Identify which cell holds the provided text, then report its [x, y] central coordinate. 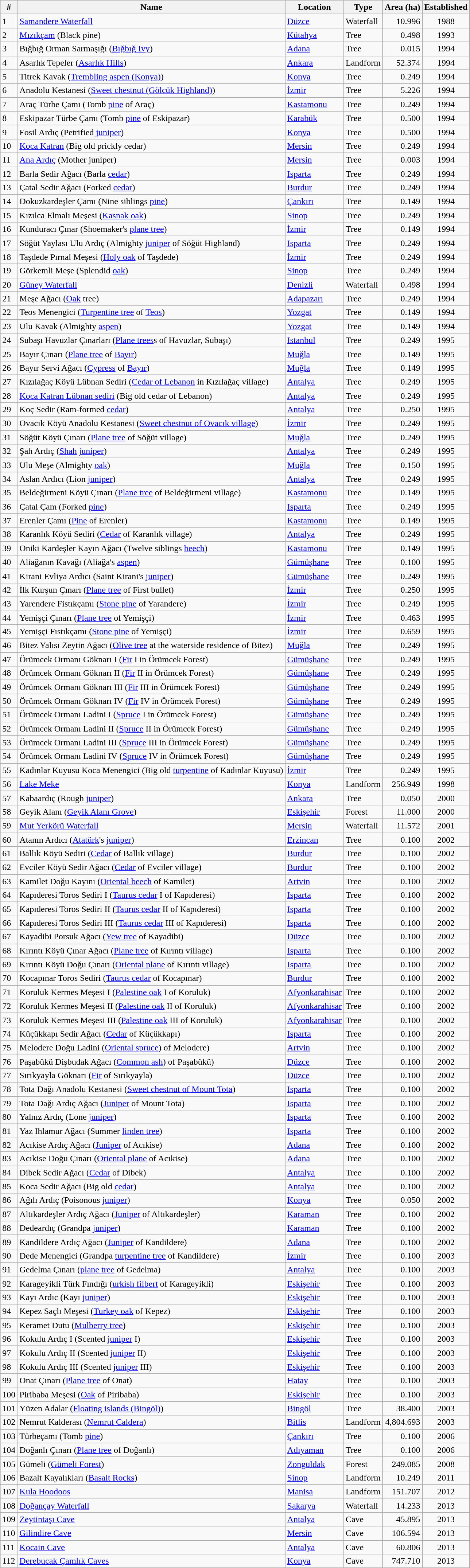
12 [9, 174]
75 [9, 1048]
Örümcek Ormanı Ladini III (Spruce III in Örümcek Forest) [151, 742]
Türbeçamı (Tomb pine) [151, 1436]
Acıkise Ardıç Ağacı (Juniper of Acıkise) [151, 1145]
65 [9, 909]
Örümcek Ormanı Göknarı I (Fir I in Örümcek Forest) [151, 659]
80 [9, 1117]
Örümcek Ormanı Göknarı III (Fir III in Örümcek Forest) [151, 687]
Örümcek Ormanı Göknarı IV (Fir IV in Örümcek Forest) [151, 701]
Kokulu Ardıç III (Scented juniper III) [151, 1367]
Güney Waterfall [151, 285]
Kocain Cave [151, 1547]
86 [9, 1200]
Asarlık Tepeler (Asarlık Hills) [151, 63]
Yaz Ihlamur Ağacı (Summer linden tree) [151, 1131]
Area (ha) [403, 7]
3 [9, 49]
Ana Ardıç (Mother juniper) [151, 160]
Kızılca Elmalı Meşesi (Kasnak oak) [151, 215]
Mızıkçam (Black pine) [151, 35]
111 [9, 1547]
89 [9, 1242]
Dibek Sedir Ağacı (Cedar of Dibek) [151, 1173]
59 [9, 826]
Kütahya [314, 35]
Görkemli Meşe (Splendid oak) [151, 271]
Zonguldak [314, 1464]
50 [9, 701]
104 [9, 1450]
Bığbığ Orman Sarmaşığı (Bığbığ Ivy) [151, 49]
46 [9, 645]
Çatal Sedir Ağacı (Forked cedar) [151, 188]
Piribaba Meşesi (Oak of Piribaba) [151, 1395]
Aslan Ardıcı (Lion juniper) [151, 479]
30 [9, 424]
31 [9, 437]
44 [9, 618]
56 [9, 784]
Kunduracı Çınar (Shoemaker's plane tree) [151, 229]
Name [151, 7]
Erzincan [314, 839]
Kokulu Ardıç I (Scented juniper I) [151, 1339]
Bingöl [314, 1408]
72 [9, 1006]
38.400 [403, 1408]
Samandere Waterfall [151, 21]
21 [9, 299]
8 [9, 118]
96 [9, 1339]
11 [9, 160]
22 [9, 312]
1998 [446, 784]
52 [9, 729]
# [9, 7]
102 [9, 1422]
1988 [446, 21]
106.594 [403, 1533]
Ulu Kavak (Almighty aspen) [151, 326]
64 [9, 895]
16 [9, 229]
95 [9, 1325]
Dedeardıç (Grandpa juniper) [151, 1228]
747.710 [403, 1561]
52.374 [403, 63]
103 [9, 1436]
2008 [446, 1464]
Yüzen Adalar (Floating islands (Bingöl)) [151, 1408]
Yemişçi Fıstıkçamı (Stone pine of Yemişçi) [151, 632]
Lake Meke [151, 784]
Karanlık Köyü Sediri (Cedar of Karanlık village) [151, 534]
Örümcek Ormanı Ladini II (Spruce II in Örümcek Forest) [151, 729]
36 [9, 507]
54 [9, 756]
87 [9, 1214]
51 [9, 715]
Koç Sedir (Ram-formed cedar) [151, 410]
29 [9, 410]
4 [9, 63]
18 [9, 257]
39 [9, 548]
2001 [446, 826]
63 [9, 881]
47 [9, 659]
81 [9, 1131]
Kepez Saçlı Meşesi (Turkey oak of Kepez) [151, 1311]
37 [9, 520]
77 [9, 1076]
Teos Menengici (Turpentine tree of Teos) [151, 312]
Fosil Ardıç (Petrified juniper) [151, 132]
106 [9, 1478]
6 [9, 90]
110 [9, 1533]
45 [9, 632]
Paşabükü Dişbudak Ağacı (Common ash) of Paşabükü) [151, 1062]
Aliağanın Kavağı (Aliağa's aspen) [151, 562]
Kayı Ardıc (Kayı juniper) [151, 1298]
38 [9, 534]
70 [9, 978]
27 [9, 382]
Ulu Meşe (Almighty oak) [151, 465]
Kırıntı Köyü Doğu Çınarı (Oriental plane of Kırıntı village) [151, 964]
Yarendere Fistıkçamı (Stone pine of Yarandere) [151, 604]
Dede Menengici (Grandpa turpentine tree of Kandildere) [151, 1256]
Bitez Yalısı Zeytin Ağacı (Olive tree at the waterside residence of Bitez) [151, 645]
Söğüt Köyü Çınarı (Plane tree of Söğüt village) [151, 437]
0.003 [403, 160]
62 [9, 867]
Zeytintaşı Cave [151, 1520]
Manisa [314, 1491]
Oniki Kardeşler Kayın Ağacı (Twelve siblings beech) [151, 548]
Bitlis [314, 1422]
Karabük [314, 118]
Araç Türbe Çamı (Tomb pine of Araç) [151, 104]
Koruluk Kermes Meşesi II (Palestine oak II of Koruluk) [151, 1006]
60 [9, 839]
Adapazarı [314, 299]
Gümeli (Gümeli Forest) [151, 1464]
79 [9, 1103]
5.226 [403, 90]
Karageyikli Türk Fındığı (urkish filbert of Karageyikli) [151, 1283]
67 [9, 937]
Örümcek Ormanı Ladini I (Spruce I in Örümcek Forest) [151, 715]
Koruluk Kermes Meşesi I (Palestine oak I of Koruluk) [151, 992]
Kapıderesi Toros Sediri II (Taurus cedar II of Kapıderesi) [151, 909]
108 [9, 1506]
Kula Hoodoos [151, 1491]
Örümcek Ormanı Ladini IV (Spruce IV in Örümcek Forest) [151, 756]
Kandildere Ardıç Ağacı (Juniper of Kandildere) [151, 1242]
7 [9, 104]
Koca Katran (Big old prickly cedar) [151, 146]
Yalnız Ardıç (Lone juniper) [151, 1117]
84 [9, 1173]
Kokulu Ardıç II (Scented juniper II) [151, 1353]
109 [9, 1520]
10 [9, 146]
Kabaardıç (Rough juniper) [151, 798]
5 [9, 77]
55 [9, 770]
9 [9, 132]
61 [9, 854]
88 [9, 1228]
107 [9, 1491]
1 [9, 21]
Erenler Çamı (Pine of Erenler) [151, 520]
Yemişçi Çınarı (Plane tree of Yemişçi) [151, 618]
66 [9, 923]
78 [9, 1089]
Barla Sedir Ağacı (Barla cedar) [151, 174]
Doğanlı Çınarı (Plane tree of Doğanlı) [151, 1450]
11.000 [403, 812]
10.996 [403, 21]
Koca Sedir Ağacı (Big old cedar) [151, 1186]
73 [9, 1020]
Derebucak Çamlık Caves [151, 1561]
Ovacık Köyü Anadolu Kestanesi (Sweet chestnut of Ovacık village) [151, 424]
0.150 [403, 465]
2 [9, 35]
100 [9, 1395]
28 [9, 395]
11.572 [403, 826]
42 [9, 590]
Titrek Kavak (Trembling aspen (Konya)) [151, 77]
Atanın Ardıcı (Atatürk's juniper) [151, 839]
4,804.693 [403, 1422]
Type [363, 7]
76 [9, 1062]
23 [9, 326]
Beldeğirmeni Köyü Çınarı (Plane tree of Beldeğirmeni village) [151, 493]
57 [9, 798]
74 [9, 1034]
15 [9, 215]
14.233 [403, 1506]
Acıkise Doğu Çınarı (Oriental plane of Acıkise) [151, 1159]
49 [9, 687]
Gilindire Cave [151, 1533]
98 [9, 1367]
1993 [446, 35]
249.085 [403, 1464]
Çatal Çam (Forked pine) [151, 507]
33 [9, 465]
Koruluk Kermes Meşesi III (Palestine oak III of Koruluk) [151, 1020]
Kocapınar Toros Sediri (Taurus cedar of Kocapınar) [151, 978]
Söğüt Yaylası Ulu Ardıç (Almighty juniper of Söğüt Highland) [151, 243]
101 [9, 1408]
Gedelma Çınarı (plane tree of Gedelma) [151, 1269]
71 [9, 992]
Anadolu Kestanesi (Sweet chestnut (Gölcük Highland)) [151, 90]
151.707 [403, 1491]
17 [9, 243]
0.463 [403, 618]
25 [9, 354]
Subaşı Havuzlar Çınarları (Plane treess of Havuzlar, Subaşı) [151, 340]
105 [9, 1464]
Evciler Köyü Sedir Ağacı (Cedar of Evciler village) [151, 867]
26 [9, 368]
Kapıderesi Toros Sediri I (Taurus cedar I of Kapıderesi) [151, 895]
Koca Katran Lübnan sediri (Big old cedar of Lebanon) [151, 395]
45.895 [403, 1520]
48 [9, 673]
Eskipazar Türbe Çamı (Tomb pine of Eskipazar) [151, 118]
14 [9, 202]
İlk Kurşun Çınarı (Plane tree of First bullet) [151, 590]
20 [9, 285]
Kamilet Doğu Kayını (Oriental beech of Kamilet) [151, 881]
Keramet Dutu (Mulberry tree) [151, 1325]
Kadınlar Kuyusu Koca Menengici (Big old turpentine of Kadınlar Kuyusu) [151, 770]
Altıkardeşler Ardıç Ağacı (Juniper of Altıkardeşler) [151, 1214]
90 [9, 1256]
Denizli [314, 285]
Bayır Çınarı (Plane tree of Bayır) [151, 354]
Örümcek Ormanı Göknarı II (Fir II in Örümcek Forest) [151, 673]
Established [446, 7]
Kapıderesi Toros Sediri III (Taurus cedar III of Kapıderesi) [151, 923]
0.015 [403, 49]
34 [9, 479]
2011 [446, 1478]
40 [9, 562]
92 [9, 1283]
53 [9, 742]
69 [9, 964]
Onat Çınarı (Plane tree of Onat) [151, 1381]
Hatay [314, 1381]
Kirani Evliya Ardıcı (Saint Kirani's juniper) [151, 576]
19 [9, 271]
Kızılağaç Köyü Lübnan Sediri (Cedar of Lebanon in Kızılağaç village) [151, 382]
35 [9, 493]
Bayır Servi Ağacı (Cypress of Bayır) [151, 368]
Küçükkapı Sedir Ağacı (Cedar of Küçükkapı) [151, 1034]
Sırıkyayla Göknarı (Fir of Sırıkyayla) [151, 1076]
Dokuzkardeşler Çamı (Nine siblings pine) [151, 202]
Sakarya [314, 1506]
Doğançay Waterfall [151, 1506]
Ballık Köyü Sediri (Cedar of Ballık village) [151, 854]
Kayadibi Porsuk Ağacı (Yew tree of Kayadibi) [151, 937]
97 [9, 1353]
58 [9, 812]
13 [9, 188]
Mut Yerkörü Waterfall [151, 826]
93 [9, 1298]
43 [9, 604]
Location [314, 7]
Tota Dağı Anadolu Kestanesi (Sweet chestnut of Mount Tota) [151, 1089]
99 [9, 1381]
Istanbul [314, 340]
Nemrut Kalderası (Nemrut Caldera) [151, 1422]
82 [9, 1145]
60.806 [403, 1547]
Taşdede Pırnal Meşesi (Holy oak of Taşdede) [151, 257]
10.249 [403, 1478]
Ağılı Ardıç (Poisonous juniper) [151, 1200]
91 [9, 1269]
256.949 [403, 784]
83 [9, 1159]
94 [9, 1311]
32 [9, 451]
Melodere Doğu Ladini (Oriental spruce) of Melodere) [151, 1048]
85 [9, 1186]
41 [9, 576]
112 [9, 1561]
0.659 [403, 632]
Şah Ardıç (Shah juniper) [151, 451]
Kırıntı Köyü Çınar Ağacı (Plane tree of Kırıntı village) [151, 951]
Geyik Alanı (Geyik Alanı Grove) [151, 812]
24 [9, 340]
2012 [446, 1491]
Meşe Ağacı (Oak tree) [151, 299]
Tota Dağı Ardıç Ağacı (Juniper of Mount Tota) [151, 1103]
68 [9, 951]
Bazalt Kayalıkları (Basalt Rocks) [151, 1478]
Adıyaman [314, 1450]
